Return the (X, Y) coordinate for the center point of the cell that contains the specified text.  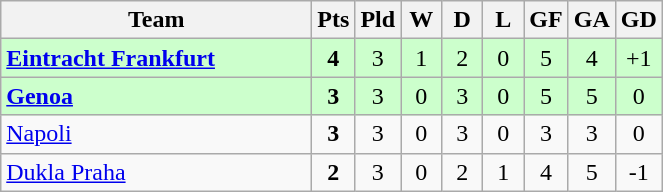
Genoa (156, 96)
+1 (638, 58)
GF (546, 20)
W (422, 20)
GA (592, 20)
-1 (638, 172)
D (462, 20)
L (504, 20)
GD (638, 20)
Team (156, 20)
Eintracht Frankfurt (156, 58)
Dukla Praha (156, 172)
Napoli (156, 134)
Pts (334, 20)
Pld (378, 20)
